Pinpoint the cell where the given text exists, returning its (X, Y) midpoint coordinate. 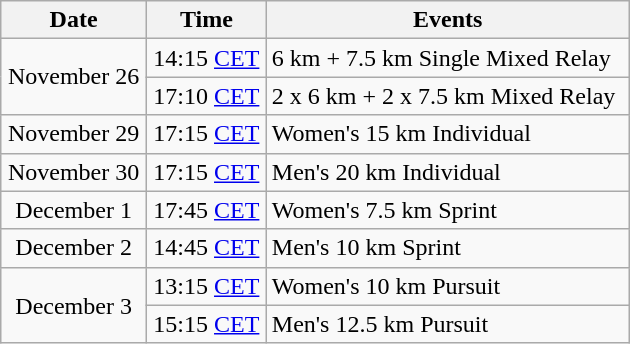
17:10 CET (206, 96)
Women's 10 km Pursuit (448, 286)
December 2 (74, 248)
December 3 (74, 305)
November 26 (74, 77)
Women's 15 km Individual (448, 134)
14:15 CET (206, 58)
December 1 (74, 210)
14:45 CET (206, 248)
2 x 6 km + 2 x 7.5 km Mixed Relay (448, 96)
17:45 CET (206, 210)
Events (448, 20)
Women's 7.5 km Sprint (448, 210)
Men's 12.5 km Pursuit (448, 324)
Time (206, 20)
15:15 CET (206, 324)
6 km + 7.5 km Single Mixed Relay (448, 58)
Men's 20 km Individual (448, 172)
13:15 CET (206, 286)
November 30 (74, 172)
Men's 10 km Sprint (448, 248)
Date (74, 20)
November 29 (74, 134)
